Provide the (X, Y) coordinate of the cell's center where the given text is located.  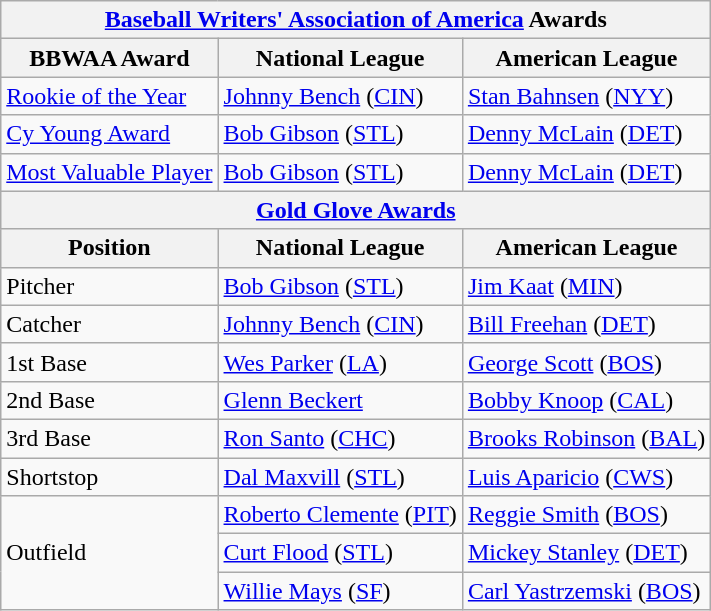
Dal Maxvill (STL) (340, 477)
Brooks Robinson (BAL) (586, 438)
Catcher (110, 324)
Roberto Clemente (PIT) (340, 515)
George Scott (BOS) (586, 362)
Shortstop (110, 477)
Jim Kaat (MIN) (586, 286)
Mickey Stanley (DET) (586, 553)
Gold Glove Awards (356, 210)
3rd Base (110, 438)
Carl Yastrzemski (BOS) (586, 591)
Outfield (110, 553)
Position (110, 248)
Willie Mays (SF) (340, 591)
Luis Aparicio (CWS) (586, 477)
Wes Parker (LA) (340, 362)
Curt Flood (STL) (340, 553)
Stan Bahnsen (NYY) (586, 96)
Cy Young Award (110, 134)
Ron Santo (CHC) (340, 438)
Bill Freehan (DET) (586, 324)
Pitcher (110, 286)
Rookie of the Year (110, 96)
1st Base (110, 362)
Glenn Beckert (340, 400)
Baseball Writers' Association of America Awards (356, 20)
Bobby Knoop (CAL) (586, 400)
BBWAA Award (110, 58)
2nd Base (110, 400)
Most Valuable Player (110, 172)
Reggie Smith (BOS) (586, 515)
